Scan for the cell matching the given text and deliver its [x, y] coordinate at center. 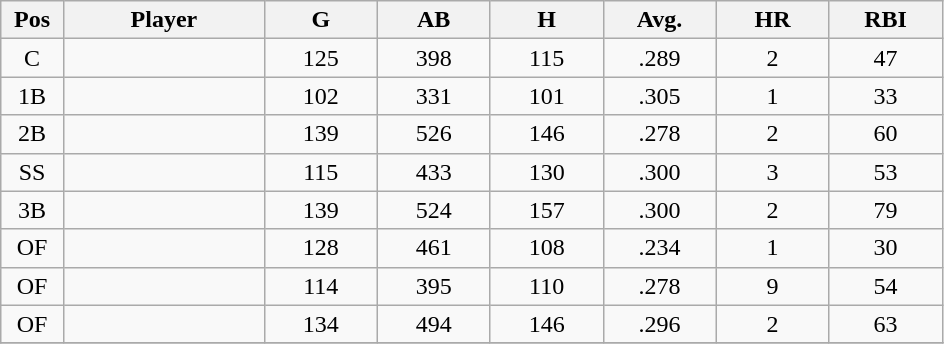
30 [886, 248]
53 [886, 172]
128 [320, 248]
130 [546, 172]
110 [546, 286]
526 [434, 134]
.305 [660, 96]
134 [320, 324]
Player [164, 20]
9 [772, 286]
433 [434, 172]
47 [886, 58]
125 [320, 58]
494 [434, 324]
461 [434, 248]
HR [772, 20]
54 [886, 286]
H [546, 20]
Avg. [660, 20]
RBI [886, 20]
AB [434, 20]
1B [32, 96]
.296 [660, 324]
79 [886, 210]
63 [886, 324]
C [32, 58]
2B [32, 134]
114 [320, 286]
395 [434, 286]
33 [886, 96]
108 [546, 248]
524 [434, 210]
SS [32, 172]
102 [320, 96]
3 [772, 172]
Pos [32, 20]
331 [434, 96]
.289 [660, 58]
60 [886, 134]
.234 [660, 248]
G [320, 20]
157 [546, 210]
101 [546, 96]
3B [32, 210]
398 [434, 58]
